Detect which cell encompasses the target text, then output its (x, y) center coordinate. 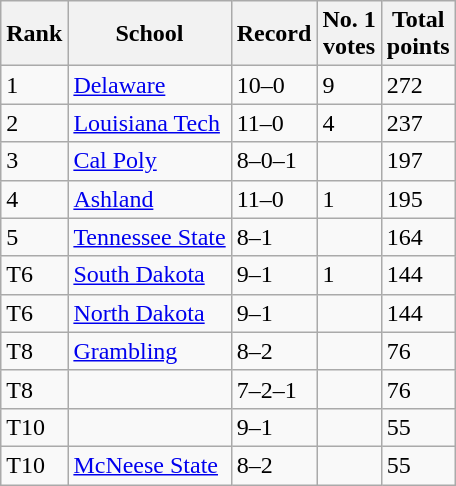
McNeese State (150, 465)
5 (34, 237)
164 (418, 237)
3 (34, 161)
9 (349, 85)
237 (418, 123)
Cal Poly (150, 161)
School (150, 34)
8–1 (274, 237)
Louisiana Tech (150, 123)
2 (34, 123)
197 (418, 161)
Totalpoints (418, 34)
North Dakota (150, 313)
10–0 (274, 85)
8–0–1 (274, 161)
No. 1votes (349, 34)
South Dakota (150, 275)
272 (418, 85)
7–2–1 (274, 389)
Ashland (150, 199)
Record (274, 34)
195 (418, 199)
Grambling (150, 351)
Tennessee State (150, 237)
Delaware (150, 85)
Rank (34, 34)
